Return the [X, Y] coordinate for the center point of the cell that contains the specified text.  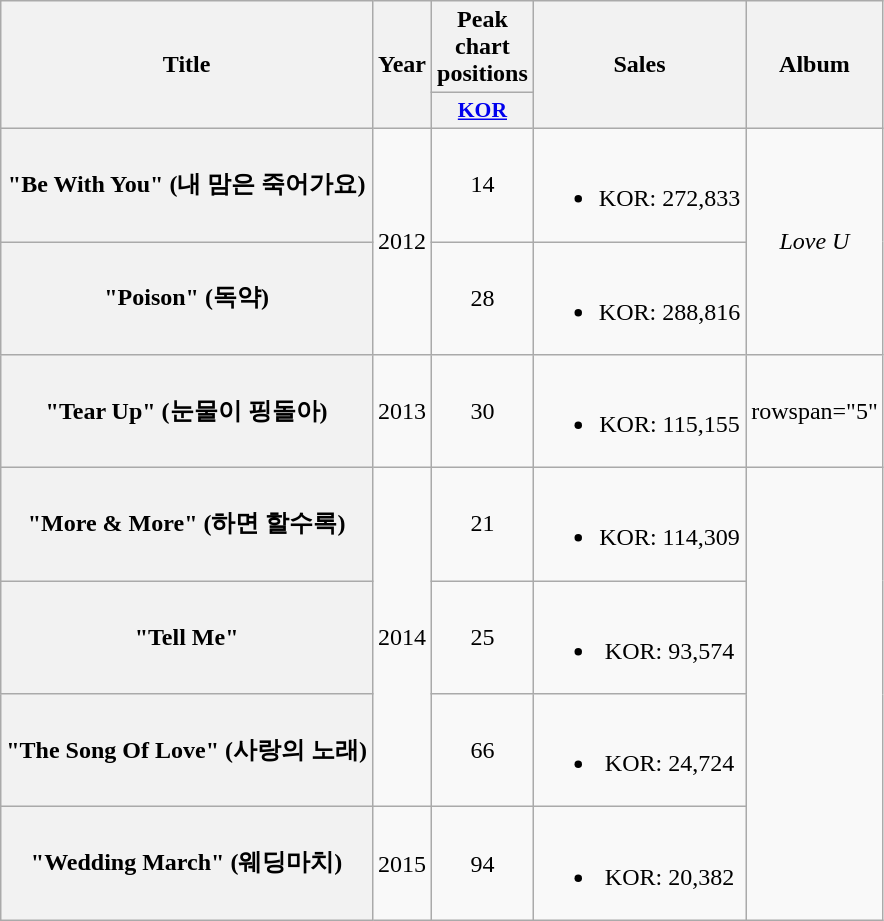
2015 [402, 864]
"Tear Up" (눈물이 핑돌아) [187, 412]
14 [483, 184]
30 [483, 412]
Love U [815, 241]
Title [187, 65]
25 [483, 638]
Peak chart positions [483, 47]
Year [402, 65]
KOR: 272,833 [639, 184]
KOR: 288,816 [639, 298]
KOR: 24,724 [639, 750]
"More & More" (하면 할수록) [187, 524]
"Poison" (독약) [187, 298]
KOR: 20,382 [639, 864]
KOR: 93,574 [639, 638]
rowspan="5" [815, 412]
2013 [402, 412]
21 [483, 524]
66 [483, 750]
2014 [402, 638]
"The Song Of Love" (사랑의 노래) [187, 750]
"Tell Me" [187, 638]
KOR: 115,155 [639, 412]
2012 [402, 241]
KOR [483, 111]
Album [815, 65]
28 [483, 298]
94 [483, 864]
"Be With You" (내 맘은 죽어가요) [187, 184]
Sales [639, 65]
"Wedding March" (웨딩마치) [187, 864]
KOR: 114,309 [639, 524]
